Return the [X, Y] coordinate for the center point of the cell that contains the specified text.  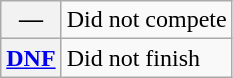
DNF [31, 58]
Did not compete [146, 20]
— [31, 20]
Did not finish [146, 58]
